Provide the [X, Y] coordinate of the cell's center where the given text is located.  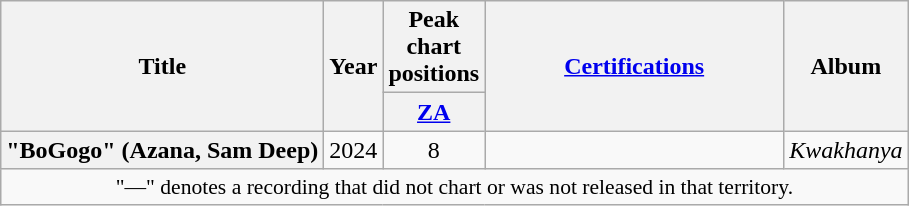
Title [162, 66]
2024 [354, 150]
"BoGogo" (Azana, Sam Deep) [162, 150]
Year [354, 66]
Peak chart positions [434, 47]
Certifications [634, 66]
Album [846, 66]
"—" denotes a recording that did not chart or was not released in that territory. [454, 187]
8 [434, 150]
ZA [434, 112]
Kwakhanya [846, 150]
